Detect which cell encompasses the target text, then output its [X, Y] center coordinate. 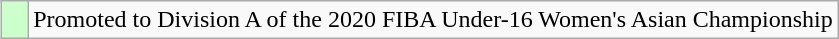
Promoted to Division A of the 2020 FIBA Under-16 Women's Asian Championship [434, 20]
